Scan for the cell matching the given text and deliver its [X, Y] coordinate at center. 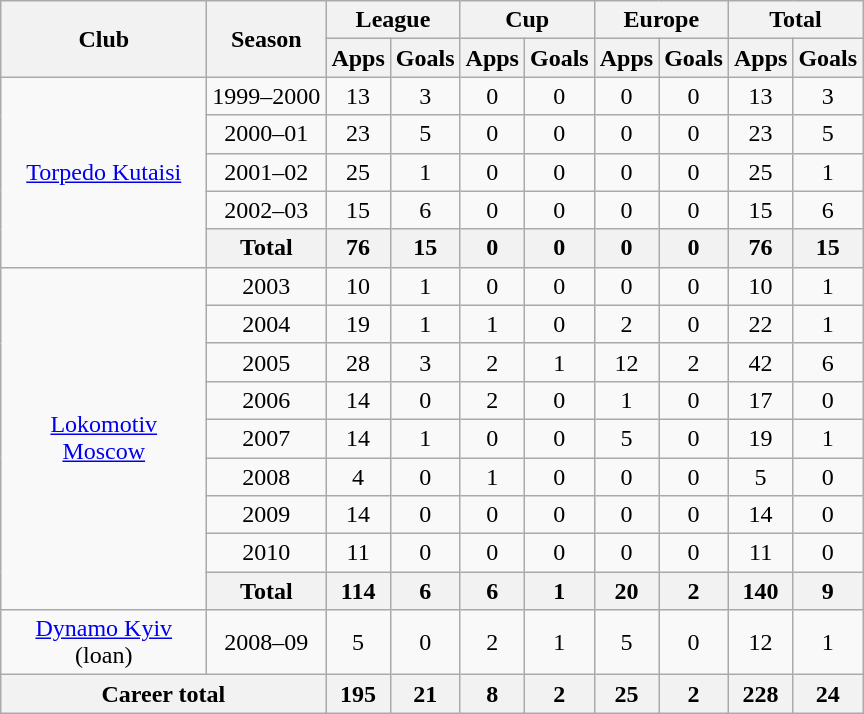
20 [626, 591]
Lokomotiv Moscow [104, 438]
Cup [527, 20]
9 [828, 591]
2005 [266, 362]
Torpedo Kutaisi [104, 172]
2000–01 [266, 134]
2008 [266, 477]
4 [358, 477]
28 [358, 362]
Europe [661, 20]
Club [104, 39]
Career total [164, 694]
2003 [266, 286]
17 [760, 400]
2008–09 [266, 642]
2009 [266, 515]
2001–02 [266, 172]
2004 [266, 324]
24 [828, 694]
42 [760, 362]
114 [358, 591]
2006 [266, 400]
21 [425, 694]
140 [760, 591]
2007 [266, 438]
2010 [266, 553]
228 [760, 694]
1999–2000 [266, 96]
Season [266, 39]
League [393, 20]
2002–03 [266, 210]
Dynamo Kyiv (loan) [104, 642]
22 [760, 324]
195 [358, 694]
8 [492, 694]
